Pinpoint the cell where the given text exists, returning its [x, y] midpoint coordinate. 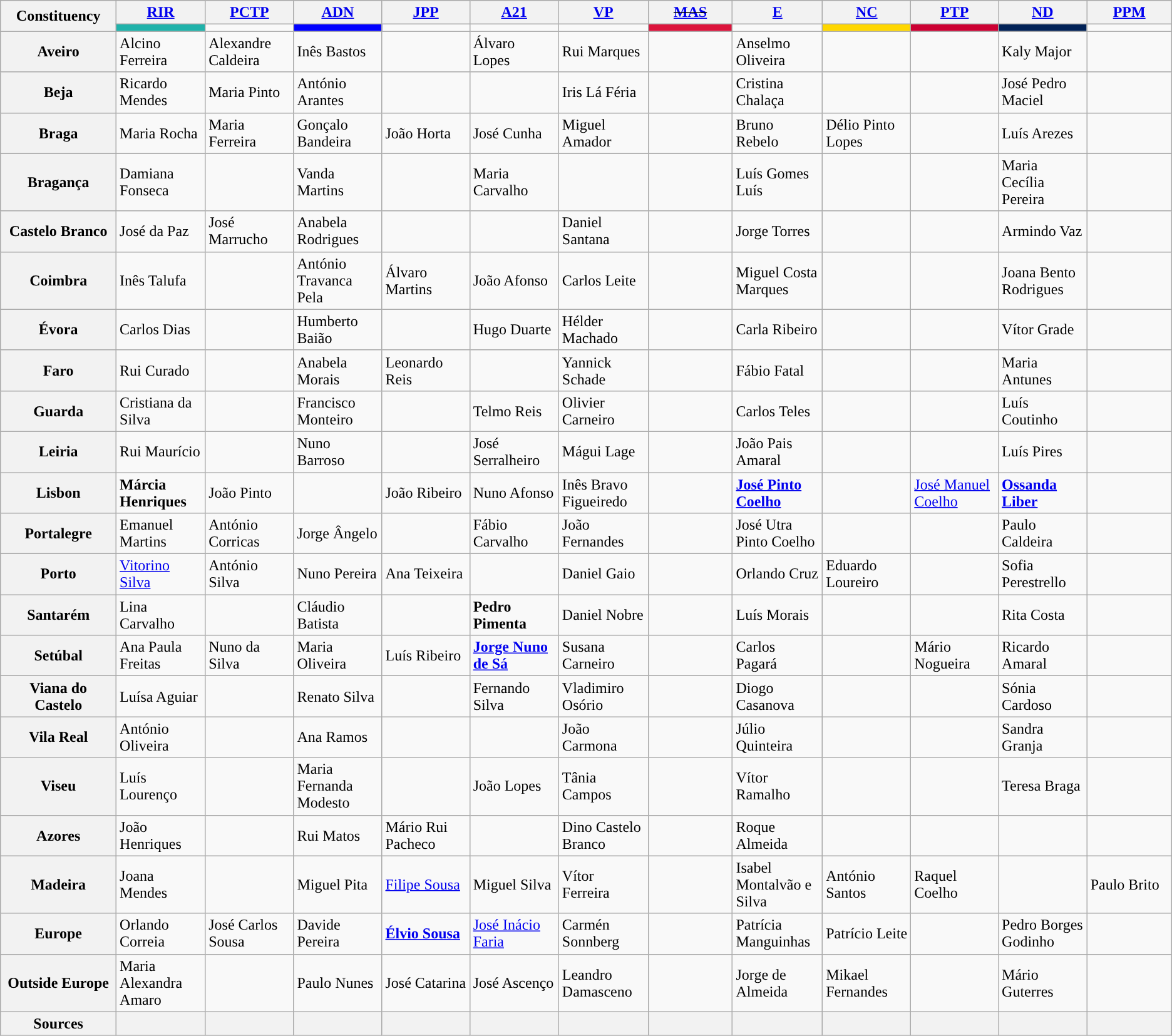
José Catarina [426, 983]
António Oliveira [161, 737]
Maria Ferreira [249, 133]
Emanuel Martins [161, 533]
E [778, 13]
Inês Bastos [338, 51]
Carla Ribeiro [778, 329]
Fábio Fatal [778, 371]
José Carlos Sousa [249, 934]
NC [866, 13]
Luís Arezes [1043, 133]
Nuno Barroso [338, 452]
António Travanca Pela [338, 280]
Mário Rui Pacheco [426, 835]
JPP [426, 13]
José Pinto Coelho [778, 492]
Outside Europe [59, 983]
Lina Carvalho [161, 615]
Sofia Perestrello [1043, 575]
Joana Bento Rodrigues [1043, 280]
Renato Silva [338, 696]
João Pinto [249, 492]
Kaly Major [1043, 51]
Isabel Montalvão e Silva [778, 885]
Alcino Ferreira [161, 51]
Alexandre Caldeira [249, 51]
Anabela Rodrigues [338, 232]
Telmo Reis [514, 411]
Vítor Grade [1043, 329]
PCTP [249, 13]
Sandra Granja [1043, 737]
Diogo Casanova [778, 696]
Porto [59, 575]
Carmén Sonnberg [604, 934]
Miguel Pita [338, 885]
Ana Paula Freitas [161, 656]
Maria Alexandra Amaro [161, 983]
Patrício Leite [866, 934]
PPM [1129, 13]
Guarda [59, 411]
Cláudio Batista [338, 615]
Daniel Gaio [604, 575]
Paulo Nunes [338, 983]
João Henriques [161, 835]
Yannick Schade [604, 371]
Nuno Pereira [338, 575]
Sources [59, 1023]
José Utra Pinto Coelho [778, 533]
Álvaro Lopes [514, 51]
Madeira [59, 885]
Vila Real [59, 737]
João Afonso [514, 280]
Beja [59, 93]
ADN [338, 13]
Luís Morais [778, 615]
Raquel Coelho [955, 885]
Maria Cecília Pereira [1043, 182]
Anabela Morais [338, 371]
Jorge de Almeida [778, 983]
Ricardo Amaral [1043, 656]
Fernando Silva [514, 696]
Olivier Carneiro [604, 411]
Ana Teixeira [426, 575]
Carlos Pagará [778, 656]
Constituency [59, 16]
José Marrucho [249, 232]
Cristina Chalaça [778, 93]
Viana do Castelo [59, 696]
Iris Lá Féria [604, 93]
João Lopes [514, 786]
Castelo Branco [59, 232]
Ossanda Liber [1043, 492]
Luís Gomes Luís [778, 182]
Paulo Caldeira [1043, 533]
Nuno da Silva [249, 656]
Europe [59, 934]
Miguel Silva [514, 885]
Jorge Torres [778, 232]
Vítor Ferreira [604, 885]
Eduardo Loureiro [866, 575]
Miguel Costa Marques [778, 280]
Jorge Nuno de Sá [514, 656]
António Corricas [249, 533]
Élvio Sousa [426, 934]
Márcia Henriques [161, 492]
Leandro Damasceno [604, 983]
Patrícia Manguinhas [778, 934]
VP [604, 13]
Filipe Sousa [426, 885]
Ricardo Mendes [161, 93]
Anselmo Oliveira [778, 51]
Rui Marques [604, 51]
Inês Talufa [161, 280]
Maria Antunes [1043, 371]
Paulo Brito [1129, 885]
Luís Lourenço [161, 786]
João Ribeiro [426, 492]
Vanda Martins [338, 182]
Carlos Leite [604, 280]
Miguel Amador [604, 133]
Faro [59, 371]
José Manuel Coelho [955, 492]
Álvaro Martins [426, 280]
Sónia Cardoso [1043, 696]
Setúbal [59, 656]
Hélder Machado [604, 329]
Carlos Dias [161, 329]
Maria Pinto [249, 93]
Orlando Cruz [778, 575]
Orlando Correia [161, 934]
MAS [690, 13]
Leiria [59, 452]
Armindo Vaz [1043, 232]
Rita Costa [1043, 615]
Luísa Aguiar [161, 696]
José Serralheiro [514, 452]
Maria Oliveira [338, 656]
Bragança [59, 182]
Daniel Santana [604, 232]
Inês Bravo Figueiredo [604, 492]
Aveiro [59, 51]
Délio Pinto Lopes [866, 133]
Daniel Nobre [604, 615]
Gonçalo Bandeira [338, 133]
Maria Fernanda Modesto [338, 786]
Rui Curado [161, 371]
Bruno Rebelo [778, 133]
Vítor Ramalho [778, 786]
António Arantes [338, 93]
Portalegre [59, 533]
Mikael Fernandes [866, 983]
Pedro Borges Godinho [1043, 934]
João Pais Amaral [778, 452]
José Pedro Maciel [1043, 93]
Maria Carvalho [514, 182]
Ana Ramos [338, 737]
José Ascenço [514, 983]
Luís Ribeiro [426, 656]
Pedro Pimenta [514, 615]
João Carmona [604, 737]
Mágui Lage [604, 452]
Joana Mendes [161, 885]
Humberto Baião [338, 329]
Cristiana da Silva [161, 411]
Lisbon [59, 492]
Davide Pereira [338, 934]
Leonardo Reis [426, 371]
Damiana Fonseca [161, 182]
Jorge Ângelo [338, 533]
Fábio Carvalho [514, 533]
Tânia Campos [604, 786]
Santarém [59, 615]
Rui Matos [338, 835]
José Cunha [514, 133]
Luís Pires [1043, 452]
Luís Coutinho [1043, 411]
Azores [59, 835]
António Silva [249, 575]
Dino Castelo Branco [604, 835]
RIR [161, 13]
António Santos [866, 885]
Mário Guterres [1043, 983]
Roque Almeida [778, 835]
Francisco Monteiro [338, 411]
Maria Rocha [161, 133]
Vladimiro Osório [604, 696]
Mário Nogueira [955, 656]
Rui Maurício [161, 452]
Júlio Quinteira [778, 737]
Évora [59, 329]
Braga [59, 133]
João Horta [426, 133]
ND [1043, 13]
José Inácio Faria [514, 934]
Susana Carneiro [604, 656]
Viseu [59, 786]
A21 [514, 13]
Teresa Braga [1043, 786]
PTP [955, 13]
Carlos Teles [778, 411]
Hugo Duarte [514, 329]
João Fernandes [604, 533]
Vitorino Silva [161, 575]
José da Paz [161, 232]
Nuno Afonso [514, 492]
Coimbra [59, 280]
